Extract the [x, y] coordinate from the center of the cell holding the provided text.  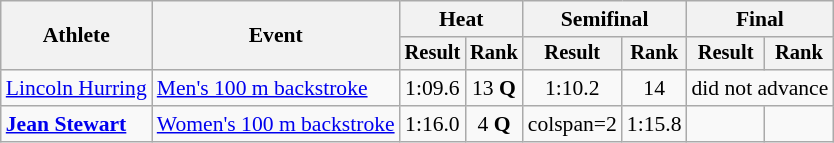
1:16.0 [433, 124]
did not advance [760, 88]
1:15.8 [654, 124]
13 Q [494, 88]
Lincoln Hurring [76, 88]
Heat [462, 19]
1:10.2 [572, 88]
Jean Stewart [76, 124]
Men's 100 m backstroke [276, 88]
1:09.6 [433, 88]
colspan=2 [572, 124]
Event [276, 36]
Women's 100 m backstroke [276, 124]
4 Q [494, 124]
Athlete [76, 36]
Final [760, 19]
14 [654, 88]
Semifinal [605, 19]
